Detect which cell encompasses the target text, then output its (x, y) center coordinate. 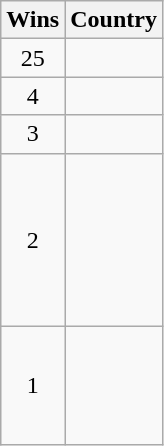
Country (114, 20)
Wins (33, 20)
25 (33, 58)
2 (33, 240)
3 (33, 134)
1 (33, 386)
4 (33, 96)
